Extract the [x, y] coordinate from the center of the cell holding the provided text.  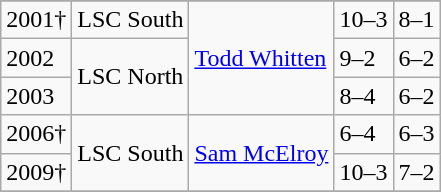
2001† [36, 20]
2002 [36, 58]
7–2 [416, 172]
9–2 [364, 58]
Todd Whitten [262, 58]
8–1 [416, 20]
2003 [36, 96]
2006† [36, 134]
LSC North [130, 77]
6–4 [364, 134]
Sam McElroy [262, 153]
2009† [36, 172]
8–4 [364, 96]
6–3 [416, 134]
